Scan for the cell matching the given text and deliver its [X, Y] coordinate at center. 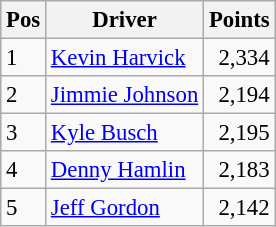
3 [24, 133]
4 [24, 170]
Kyle Busch [125, 133]
Jimmie Johnson [125, 95]
Points [240, 20]
2,195 [240, 133]
2,194 [240, 95]
Pos [24, 20]
2 [24, 95]
Kevin Harvick [125, 58]
Denny Hamlin [125, 170]
5 [24, 208]
Jeff Gordon [125, 208]
2,142 [240, 208]
Driver [125, 20]
2,183 [240, 170]
1 [24, 58]
2,334 [240, 58]
